Provide the [X, Y] coordinate of the cell's center where the given text is located.  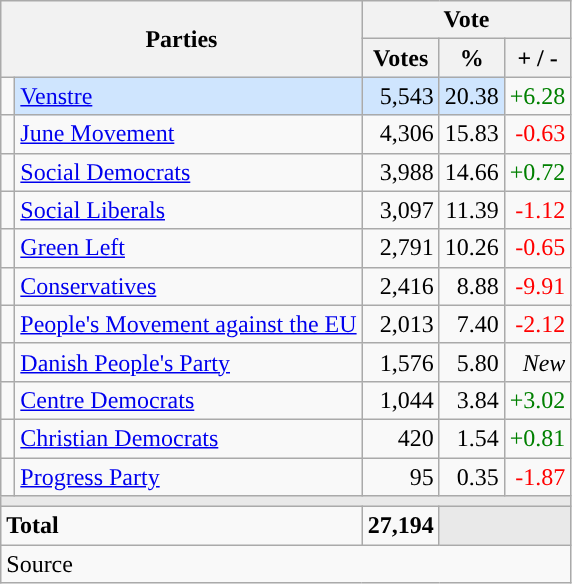
-1.87 [538, 477]
2,416 [400, 286]
Danish People's Party [188, 362]
14.66 [472, 172]
Centre Democrats [188, 400]
Green Left [188, 248]
1,044 [400, 400]
95 [400, 477]
Social Liberals [188, 210]
1.54 [472, 438]
Progress Party [188, 477]
-0.63 [538, 134]
Conservatives [188, 286]
Total [182, 526]
Parties [182, 39]
People's Movement against the EU [188, 324]
0.35 [472, 477]
5,543 [400, 96]
Venstre [188, 96]
8.88 [472, 286]
-9.91 [538, 286]
+0.72 [538, 172]
Votes [400, 58]
20.38 [472, 96]
5.80 [472, 362]
11.39 [472, 210]
Christian Democrats [188, 438]
Vote [466, 20]
420 [400, 438]
-1.12 [538, 210]
1,576 [400, 362]
Source [286, 564]
3,097 [400, 210]
10.26 [472, 248]
+0.81 [538, 438]
7.40 [472, 324]
+6.28 [538, 96]
+3.02 [538, 400]
+ / - [538, 58]
15.83 [472, 134]
New [538, 362]
3.84 [472, 400]
-2.12 [538, 324]
3,988 [400, 172]
27,194 [400, 526]
2,013 [400, 324]
Social Democrats [188, 172]
4,306 [400, 134]
June Movement [188, 134]
-0.65 [538, 248]
2,791 [400, 248]
% [472, 58]
